For the text-containing cell, return its midpoint in (X, Y) coordinate format. 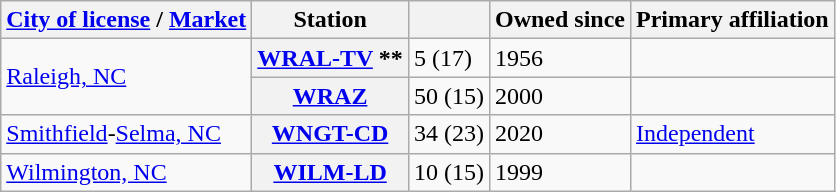
WNGT-CD (330, 134)
1956 (560, 58)
34 (23) (448, 134)
5 (17) (448, 58)
Primary affiliation (733, 20)
Wilmington, NC (126, 172)
10 (15) (448, 172)
50 (15) (448, 96)
WRAL-TV ** (330, 58)
2020 (560, 134)
WRAZ (330, 96)
City of license / Market (126, 20)
Raleigh, NC (126, 77)
2000 (560, 96)
WILM-LD (330, 172)
Independent (733, 134)
1999 (560, 172)
Owned since (560, 20)
Station (330, 20)
Smithfield-Selma, NC (126, 134)
